Find where the given text appears and provide that cell's center as [x, y] coordinate. 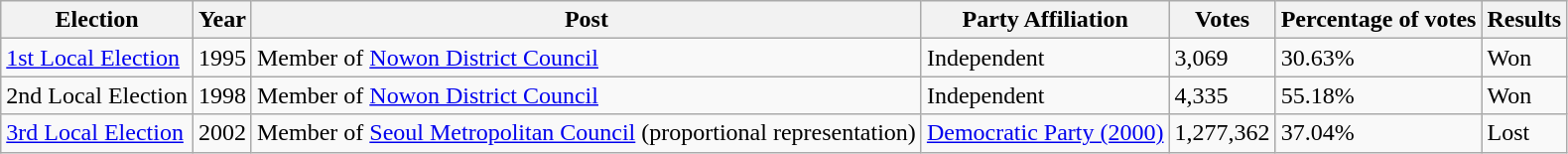
Party Affiliation [1045, 20]
3rd Local Election [97, 133]
30.63% [1378, 58]
Democratic Party (2000) [1045, 133]
Percentage of votes [1378, 20]
55.18% [1378, 95]
Election [97, 20]
37.04% [1378, 133]
Results [1524, 20]
1,277,362 [1223, 133]
Post [586, 20]
2002 [222, 133]
1995 [222, 58]
Lost [1524, 133]
Votes [1223, 20]
4,335 [1223, 95]
Member of Seoul Metropolitan Council (proportional representation) [586, 133]
Year [222, 20]
1998 [222, 95]
2nd Local Election [97, 95]
1st Local Election [97, 58]
3,069 [1223, 58]
